Search for the cell housing the specified text and yield its [X, Y] center coordinate. 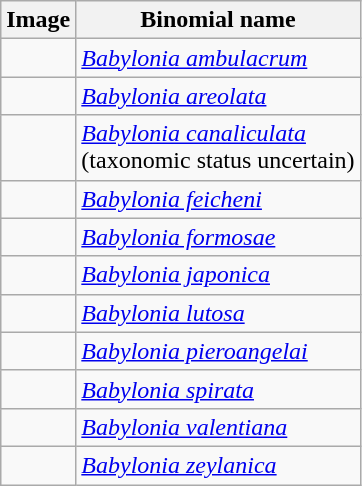
Babylonia spirata [218, 389]
Babylonia areolata [218, 96]
Binomial name [218, 20]
Babylonia feicheni [218, 199]
Image [38, 20]
Babylonia pieroangelai [218, 351]
Babylonia japonica [218, 275]
Babylonia formosae [218, 237]
Babylonia zeylanica [218, 465]
Babylonia ambulacrum [218, 58]
Babylonia lutosa [218, 313]
Babylonia canaliculata(taxonomic status uncertain) [218, 148]
Babylonia valentiana [218, 427]
